From the cell containing the given text, extract its center point as [X, Y] coordinate. 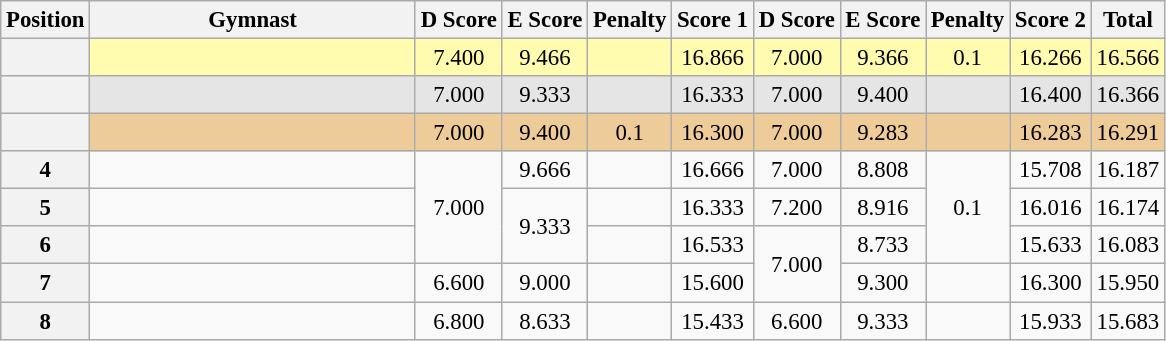
Position [46, 20]
6.800 [458, 321]
8.916 [882, 208]
4 [46, 170]
15.683 [1128, 321]
16.083 [1128, 245]
15.633 [1051, 245]
9.283 [882, 133]
16.266 [1051, 58]
8 [46, 321]
16.400 [1051, 95]
8.633 [544, 321]
15.708 [1051, 170]
16.533 [713, 245]
15.933 [1051, 321]
16.566 [1128, 58]
16.283 [1051, 133]
16.866 [713, 58]
5 [46, 208]
9.366 [882, 58]
6 [46, 245]
16.366 [1128, 95]
16.016 [1051, 208]
16.174 [1128, 208]
7.400 [458, 58]
9.466 [544, 58]
15.950 [1128, 283]
Score 1 [713, 20]
7 [46, 283]
9.000 [544, 283]
Gymnast [253, 20]
7.200 [796, 208]
15.600 [713, 283]
Total [1128, 20]
Score 2 [1051, 20]
8.733 [882, 245]
9.300 [882, 283]
15.433 [713, 321]
8.808 [882, 170]
9.666 [544, 170]
16.666 [713, 170]
16.187 [1128, 170]
16.291 [1128, 133]
